Search for the cell housing the specified text and yield its [X, Y] center coordinate. 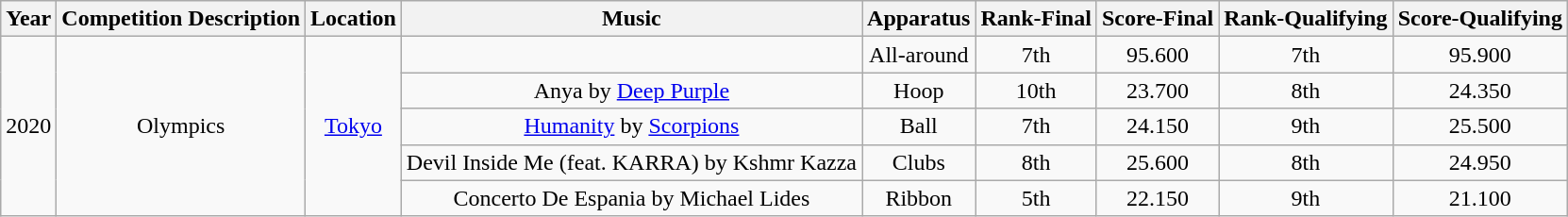
10th [1036, 91]
25.600 [1157, 162]
Apparatus [919, 19]
Competition Description [181, 19]
Year [28, 19]
2020 [28, 126]
Music [631, 19]
Ball [919, 126]
Ribbon [919, 198]
Olympics [181, 126]
Devil Inside Me (feat. KARRA) by Kshmr Kazza [631, 162]
Score-Qualifying [1479, 19]
Tokyo [354, 126]
21.100 [1479, 198]
Rank-Qualifying [1306, 19]
24.350 [1479, 91]
22.150 [1157, 198]
Rank-Final [1036, 19]
5th [1036, 198]
Concerto De Espania by Michael Lides [631, 198]
Humanity by Scorpions [631, 126]
Score-Final [1157, 19]
24.150 [1157, 126]
Hoop [919, 91]
95.900 [1479, 55]
Anya by Deep Purple [631, 91]
24.950 [1479, 162]
Location [354, 19]
All-around [919, 55]
95.600 [1157, 55]
25.500 [1479, 126]
23.700 [1157, 91]
Clubs [919, 162]
